Capture the cell that displays the provided text and extract its (X, Y) central coordinate. 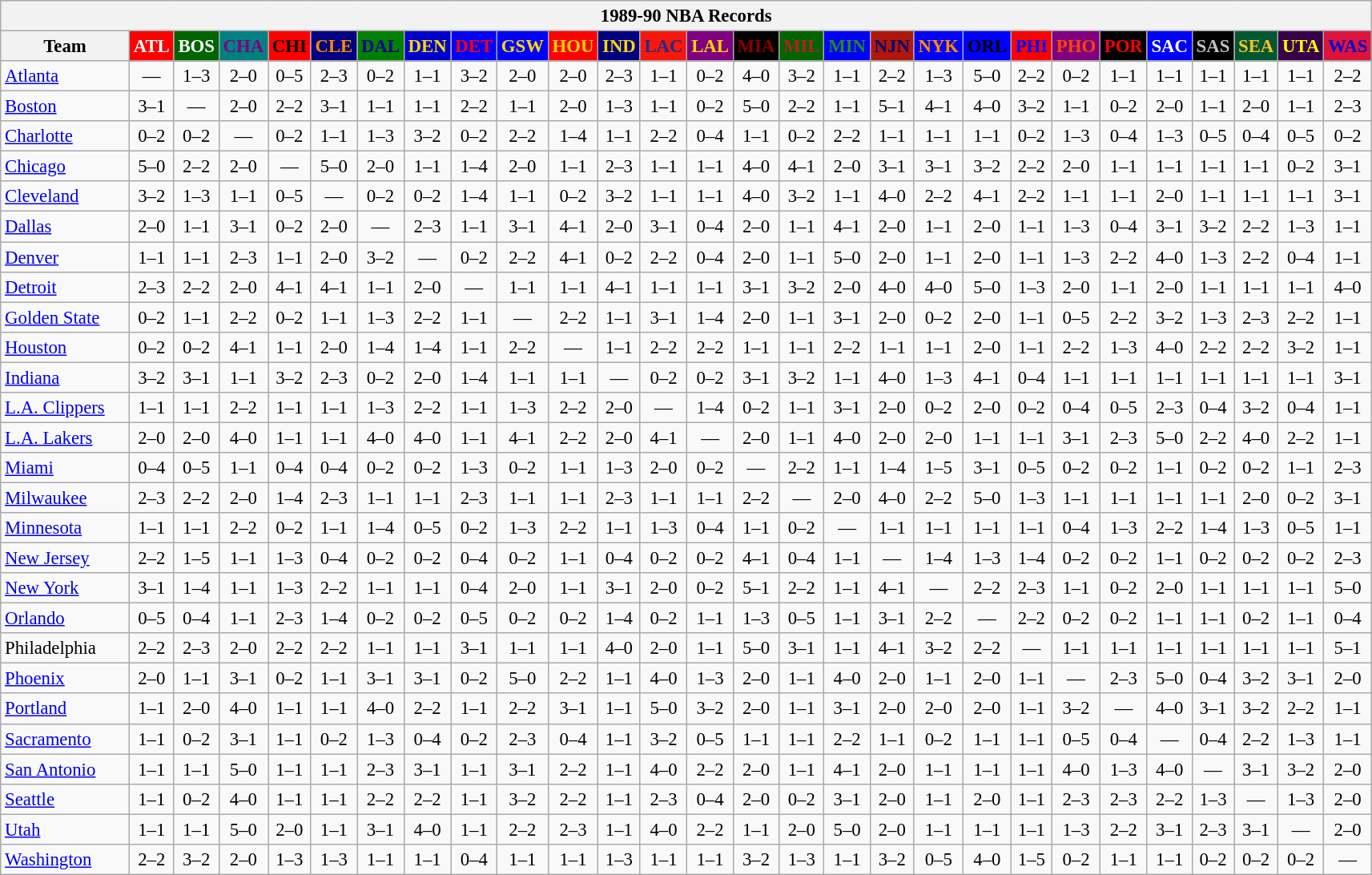
Golden State (66, 317)
SAC (1169, 46)
ATL (151, 46)
Minnesota (66, 528)
Team (66, 46)
WAS (1348, 46)
Utah (66, 829)
MIA (756, 46)
Philadelphia (66, 648)
Charlotte (66, 136)
LAC (663, 46)
Portland (66, 709)
Dallas (66, 227)
DEN (428, 46)
Sacramento (66, 739)
UTA (1301, 46)
San Antonio (66, 769)
L.A. Clippers (66, 408)
Phoenix (66, 679)
Seattle (66, 799)
Orlando (66, 619)
DAL (381, 46)
MIN (847, 46)
LAL (710, 46)
Miami (66, 468)
SAS (1213, 46)
Boston (66, 107)
Atlanta (66, 76)
NYK (939, 46)
Houston (66, 347)
NJN (892, 46)
Washington (66, 860)
PHO (1076, 46)
CHI (289, 46)
New Jersey (66, 558)
DET (474, 46)
POR (1123, 46)
GSW (522, 46)
Detroit (66, 287)
1989-90 NBA Records (686, 16)
CLE (333, 46)
L.A. Lakers (66, 437)
CHA (243, 46)
Chicago (66, 167)
ORL (987, 46)
HOU (573, 46)
PHI (1032, 46)
SEA (1256, 46)
Milwaukee (66, 498)
BOS (196, 46)
IND (619, 46)
New York (66, 588)
Denver (66, 257)
MIL (802, 46)
Indiana (66, 377)
Cleveland (66, 196)
